Find where the given text appears and provide that cell's center as [X, Y] coordinate. 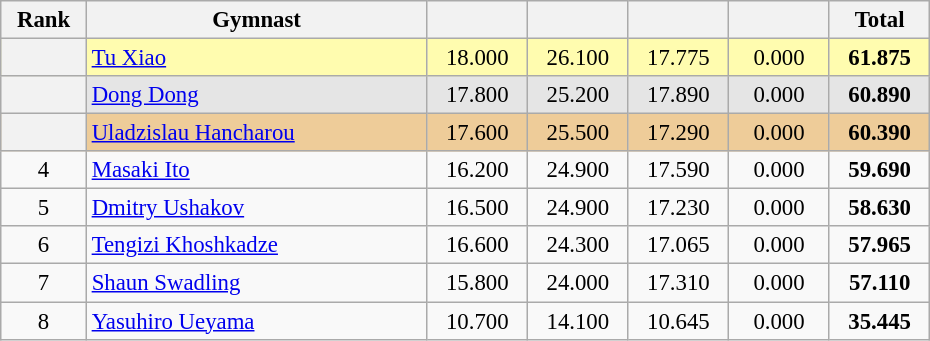
17.600 [478, 133]
24.300 [578, 245]
8 [44, 321]
58.630 [880, 208]
15.800 [478, 283]
17.775 [678, 58]
Rank [44, 20]
7 [44, 283]
Shaun Swadling [256, 283]
Tu Xiao [256, 58]
35.445 [880, 321]
16.500 [478, 208]
6 [44, 245]
17.890 [678, 95]
17.230 [678, 208]
59.690 [880, 170]
Tengizi Khoshkadze [256, 245]
5 [44, 208]
60.390 [880, 133]
24.000 [578, 283]
Yasuhiro Ueyama [256, 321]
Dong Dong [256, 95]
4 [44, 170]
17.310 [678, 283]
10.700 [478, 321]
25.200 [578, 95]
17.065 [678, 245]
Masaki Ito [256, 170]
60.890 [880, 95]
57.965 [880, 245]
25.500 [578, 133]
Uladzislau Hancharou [256, 133]
18.000 [478, 58]
Gymnast [256, 20]
17.290 [678, 133]
10.645 [678, 321]
14.100 [578, 321]
17.800 [478, 95]
16.200 [478, 170]
Dmitry Ushakov [256, 208]
57.110 [880, 283]
17.590 [678, 170]
16.600 [478, 245]
26.100 [578, 58]
61.875 [880, 58]
Total [880, 20]
